Extract the (X, Y) coordinate from the center of the cell holding the provided text.  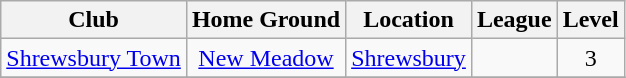
Home Ground (266, 20)
3 (590, 58)
Location (409, 20)
League (514, 20)
Shrewsbury Town (94, 58)
Shrewsbury (409, 58)
Club (94, 20)
New Meadow (266, 58)
Level (590, 20)
